Scan for the cell matching the given text and deliver its (X, Y) coordinate at center. 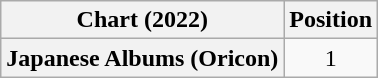
1 (331, 58)
Japanese Albums (Oricon) (142, 58)
Position (331, 20)
Chart (2022) (142, 20)
